Capture the cell that displays the provided text and extract its (X, Y) central coordinate. 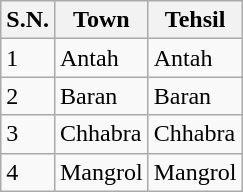
S.N. (28, 20)
4 (28, 172)
Town (101, 20)
Tehsil (195, 20)
2 (28, 96)
3 (28, 134)
1 (28, 58)
